From the cell containing the given text, extract its center point as [X, Y] coordinate. 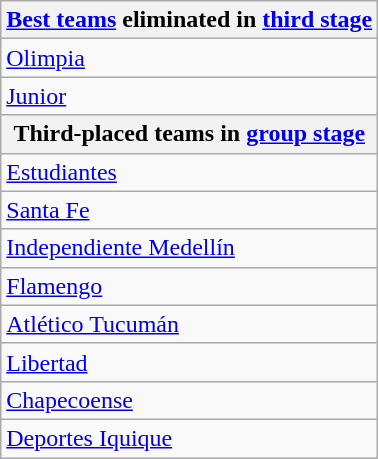
Chapecoense [190, 400]
Santa Fe [190, 210]
Atlético Tucumán [190, 324]
Flamengo [190, 286]
Libertad [190, 362]
Junior [190, 96]
Estudiantes [190, 172]
Deportes Iquique [190, 438]
Best teams eliminated in third stage [190, 20]
Independiente Medellín [190, 248]
Olimpia [190, 58]
Third-placed teams in group stage [190, 134]
